Provide the [X, Y] coordinate of the cell's center where the given text is located.  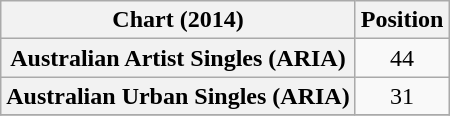
Position [402, 20]
44 [402, 58]
Australian Urban Singles (ARIA) [178, 96]
31 [402, 96]
Chart (2014) [178, 20]
Australian Artist Singles (ARIA) [178, 58]
